Capture the cell that displays the provided text and extract its (X, Y) central coordinate. 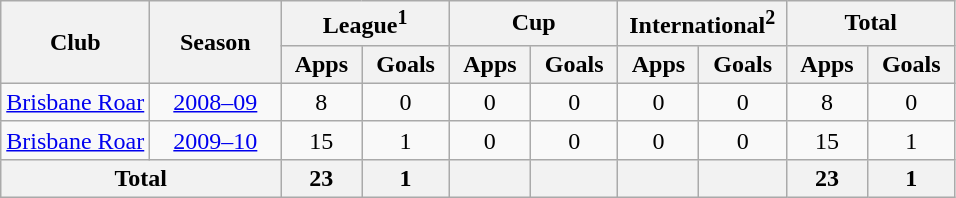
International2 (702, 24)
Club (76, 42)
2009–10 (216, 140)
Cup (534, 24)
League1 (366, 24)
Season (216, 42)
2008–09 (216, 102)
